Capture the cell that displays the provided text and extract its (X, Y) central coordinate. 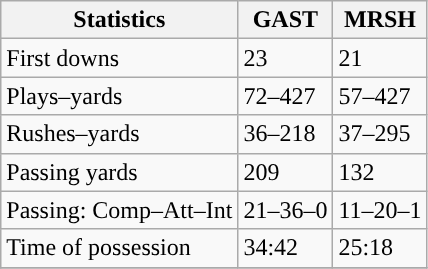
34:42 (286, 248)
25:18 (380, 248)
23 (286, 58)
MRSH (380, 20)
Plays–yards (120, 96)
36–218 (286, 134)
GAST (286, 20)
57–427 (380, 96)
21–36–0 (286, 210)
Passing: Comp–Att–Int (120, 210)
72–427 (286, 96)
37–295 (380, 134)
132 (380, 172)
First downs (120, 58)
21 (380, 58)
Time of possession (120, 248)
Statistics (120, 20)
Passing yards (120, 172)
209 (286, 172)
11–20–1 (380, 210)
Rushes–yards (120, 134)
